Search for the cell housing the specified text and yield its (x, y) center coordinate. 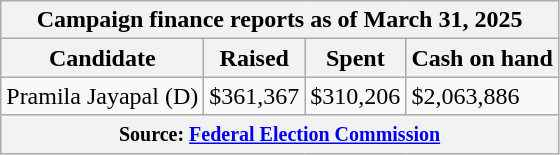
$310,206 (356, 96)
Candidate (102, 58)
Source: Federal Election Commission (280, 134)
$2,063,886 (482, 96)
Raised (254, 58)
$361,367 (254, 96)
Campaign finance reports as of March 31, 2025 (280, 20)
Cash on hand (482, 58)
Pramila Jayapal (D) (102, 96)
Spent (356, 58)
